Identify which cell holds the provided text, then report its [X, Y] central coordinate. 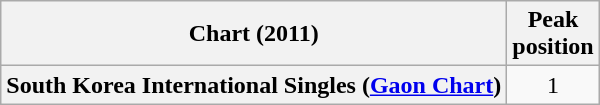
Peakposition [553, 34]
Chart (2011) [254, 34]
1 [553, 85]
South Korea International Singles (Gaon Chart) [254, 85]
